Locate the cell with the specified text and output its (X, Y) center coordinate. 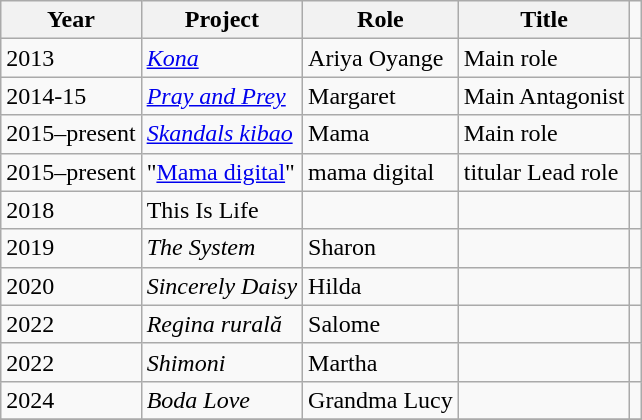
Project (222, 20)
titular Lead role (544, 172)
Regina rurală (222, 324)
2013 (71, 58)
Role (381, 20)
"Mama digital" (222, 172)
2020 (71, 286)
2014-15 (71, 96)
2024 (71, 400)
2019 (71, 248)
Kona (222, 58)
Salome (381, 324)
Grandma Lucy (381, 400)
Skandals kibao (222, 134)
Ariya Oyange (381, 58)
This Is Life (222, 210)
Hilda (381, 286)
Margaret (381, 96)
The System (222, 248)
Main Antagonist (544, 96)
Sharon (381, 248)
mama digital (381, 172)
Shimoni (222, 362)
Pray and Prey (222, 96)
Mama (381, 134)
Martha (381, 362)
2018 (71, 210)
Title (544, 20)
Sincerely Daisy (222, 286)
Year (71, 20)
Boda Love (222, 400)
